Return the [X, Y] coordinate for the center point of the cell that contains the specified text.  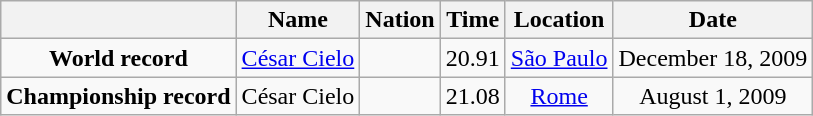
Rome [559, 96]
20.91 [472, 58]
December 18, 2009 [713, 58]
21.08 [472, 96]
Location [559, 20]
Name [298, 20]
August 1, 2009 [713, 96]
Date [713, 20]
Time [472, 20]
Championship record [118, 96]
World record [118, 58]
São Paulo [559, 58]
Nation [400, 20]
